Identify which cell holds the provided text, then report its [X, Y] central coordinate. 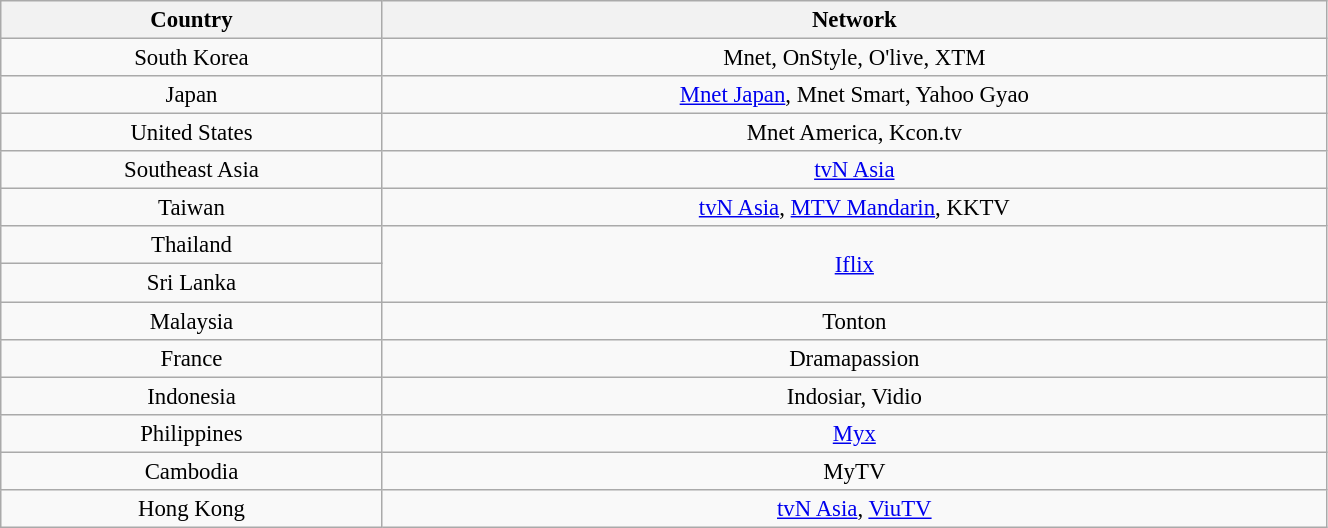
MyTV [854, 471]
Malaysia [192, 321]
Indosiar, Vidio [854, 396]
France [192, 358]
South Korea [192, 58]
Iflix [854, 264]
tvN Asia [854, 170]
Mnet Japan, Mnet Smart, Yahoo Gyao [854, 95]
Network [854, 20]
Country [192, 20]
Mnet, OnStyle, O'live, XTM [854, 58]
Southeast Asia [192, 170]
tvN Asia, ViuTV [854, 509]
Mnet America, Kcon.tv [854, 133]
United States [192, 133]
Myx [854, 433]
Thailand [192, 245]
Philippines [192, 433]
Taiwan [192, 208]
Sri Lanka [192, 283]
Indonesia [192, 396]
tvN Asia, MTV Mandarin, KKTV [854, 208]
Tonton [854, 321]
Japan [192, 95]
Hong Kong [192, 509]
Dramapassion [854, 358]
Cambodia [192, 471]
